Return (X, Y) of the center of cell containing provided text 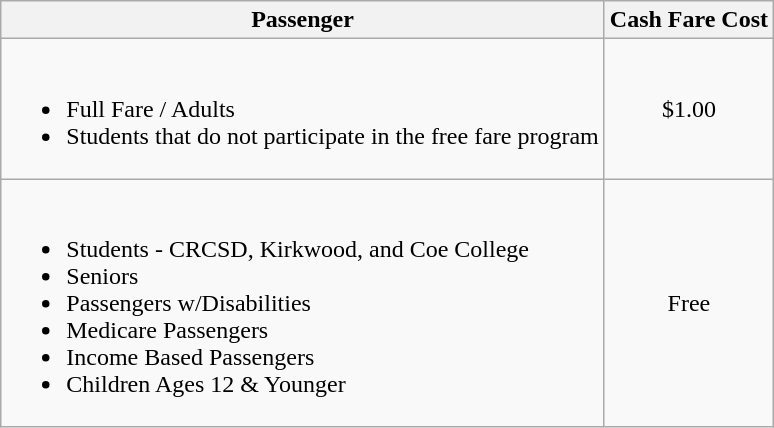
Students - CRCSD, Kirkwood, and Coe CollegeSeniorsPassengers w/DisabilitiesMedicare PassengersIncome Based PassengersChildren Ages 12 & Younger (303, 303)
Passenger (303, 20)
Cash Fare Cost (688, 20)
$1.00 (688, 109)
Full Fare / AdultsStudents that do not participate in the free fare program (303, 109)
Free (688, 303)
